Extract the [X, Y] coordinate from the center of the cell holding the provided text.  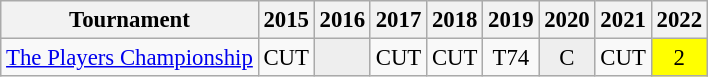
2021 [623, 20]
2 [679, 58]
Tournament [130, 20]
2019 [511, 20]
The Players Championship [130, 58]
C [567, 58]
2017 [398, 20]
T74 [511, 58]
2015 [286, 20]
2022 [679, 20]
2018 [455, 20]
2016 [342, 20]
2020 [567, 20]
